Identify which cell holds the provided text, then report its [x, y] central coordinate. 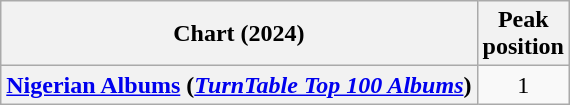
Nigerian Albums (TurnTable Top 100 Albums) [239, 85]
1 [523, 85]
Peakposition [523, 34]
Chart (2024) [239, 34]
